From the cell containing the given text, extract its center point as [X, Y] coordinate. 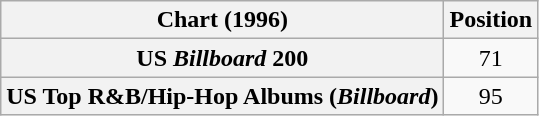
71 [491, 58]
Chart (1996) [222, 20]
95 [491, 96]
US Top R&B/Hip-Hop Albums (Billboard) [222, 96]
US Billboard 200 [222, 58]
Position [491, 20]
